Extract the (X, Y) coordinate from the center of the cell holding the provided text.  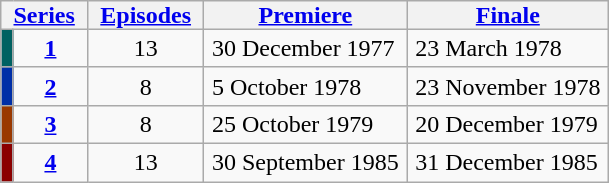
3 (50, 124)
Finale (508, 15)
30 September 1985 (306, 162)
25 October 1979 (306, 124)
20 December 1979 (508, 124)
23 March 1978 (508, 48)
4 (50, 162)
1 (50, 48)
Episodes (146, 15)
5 October 1978 (306, 86)
Series (44, 15)
2 (50, 86)
Premiere (306, 15)
23 November 1978 (508, 86)
30 December 1977 (306, 48)
31 December 1985 (508, 162)
